Locate the cell with the specified text and output its [x, y] center coordinate. 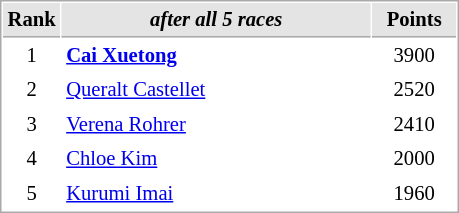
Kurumi Imai [216, 194]
Rank [32, 20]
5 [32, 194]
2000 [414, 158]
2 [32, 90]
after all 5 races [216, 20]
2410 [414, 124]
4 [32, 158]
Verena Rohrer [216, 124]
2520 [414, 90]
Chloe Kim [216, 158]
3 [32, 124]
3900 [414, 56]
Points [414, 20]
1 [32, 56]
Queralt Castellet [216, 90]
1960 [414, 194]
Cai Xuetong [216, 56]
